From the cell containing the given text, extract its center point as [x, y] coordinate. 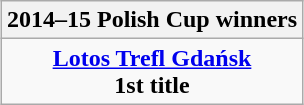
2014–15 Polish Cup winners [152, 20]
Lotos Trefl Gdańsk1st title [152, 72]
